Extract the [X, Y] coordinate from the center of the cell holding the provided text.  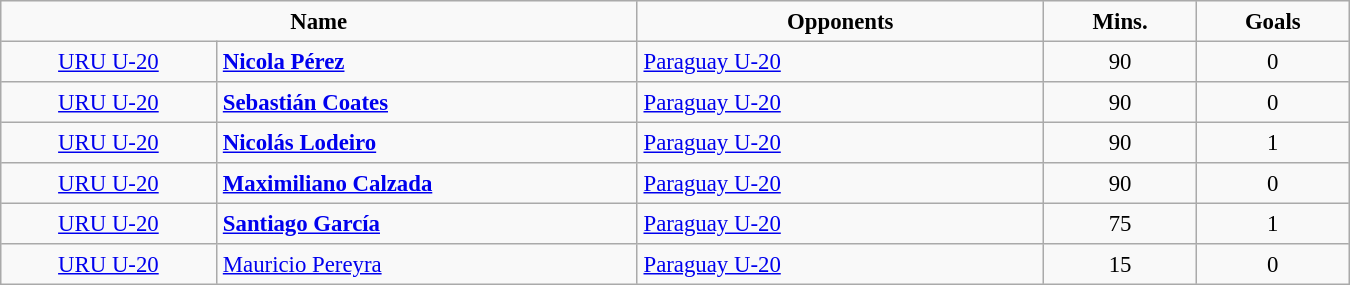
Nicola Pérez [426, 61]
Maximiliano Calzada [426, 183]
Goals [1272, 21]
75 [1120, 223]
Nicolás Lodeiro [426, 142]
Name [319, 21]
Opponents [840, 21]
Sebastián Coates [426, 102]
Mins. [1120, 21]
Mauricio Pereyra [426, 264]
Santiago García [426, 223]
15 [1120, 264]
